For the text-containing cell, return its midpoint in (X, Y) coordinate format. 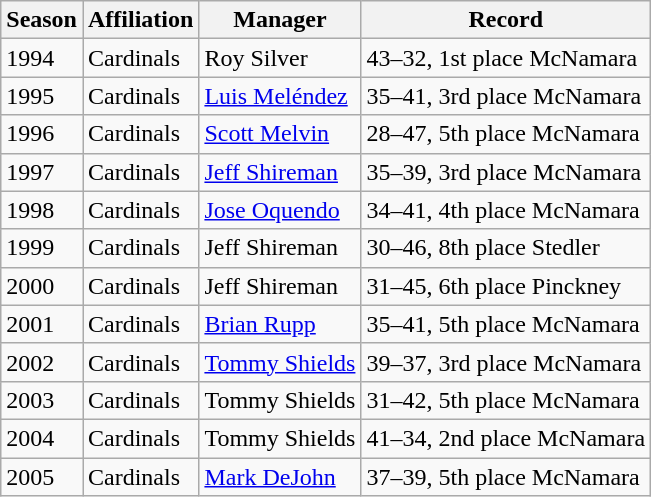
2002 (42, 362)
30–46, 8th place Stedler (506, 248)
Affiliation (140, 20)
28–47, 5th place McNamara (506, 134)
1994 (42, 58)
1999 (42, 248)
Manager (280, 20)
2004 (42, 438)
31–42, 5th place McNamara (506, 400)
Mark DeJohn (280, 477)
35–39, 3rd place McNamara (506, 172)
Record (506, 20)
43–32, 1st place McNamara (506, 58)
2000 (42, 286)
35–41, 5th place McNamara (506, 324)
Luis Meléndez (280, 96)
1996 (42, 134)
2003 (42, 400)
37–39, 5th place McNamara (506, 477)
Jose Oquendo (280, 210)
39–37, 3rd place McNamara (506, 362)
35–41, 3rd place McNamara (506, 96)
2001 (42, 324)
1997 (42, 172)
1995 (42, 96)
41–34, 2nd place McNamara (506, 438)
31–45, 6th place Pinckney (506, 286)
34–41, 4th place McNamara (506, 210)
1998 (42, 210)
Brian Rupp (280, 324)
Roy Silver (280, 58)
Season (42, 20)
Scott Melvin (280, 134)
2005 (42, 477)
